Return the [X, Y] coordinate for the center point of the cell that contains the specified text.  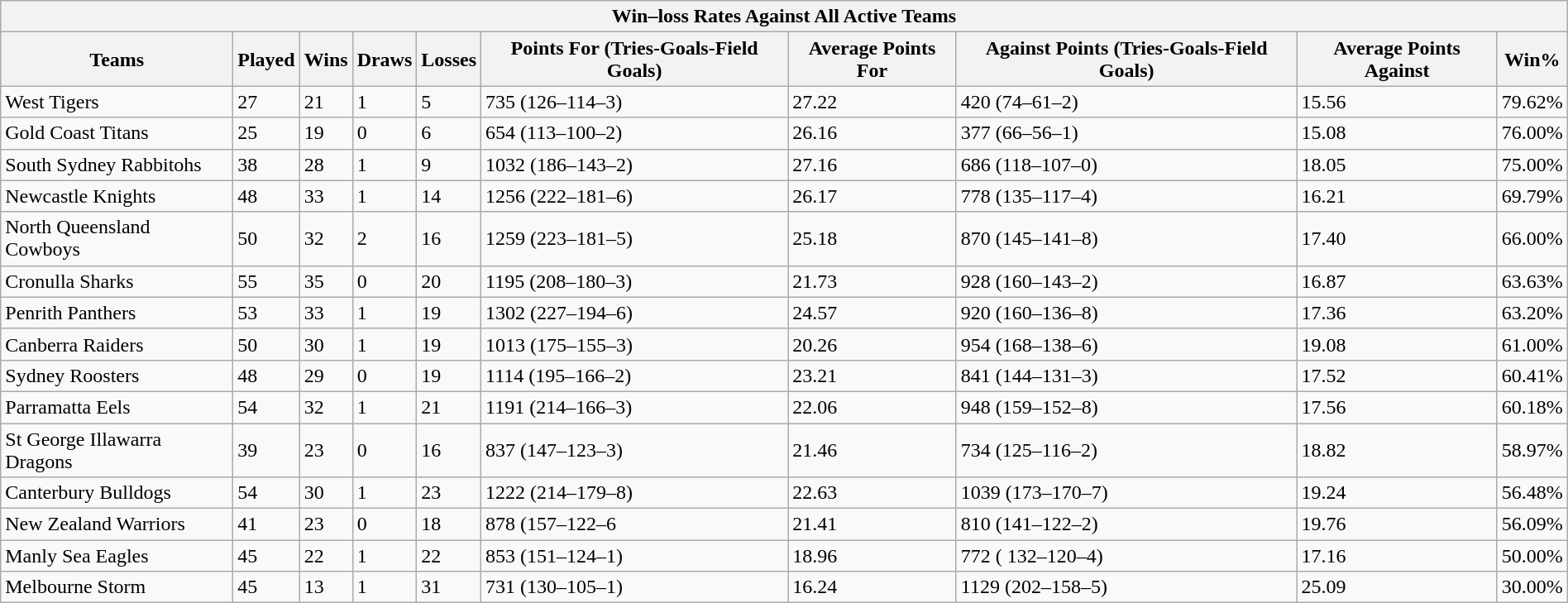
Manly Sea Eagles [117, 556]
Teams [117, 60]
1129 (202–158–5) [1126, 587]
27 [266, 102]
West Tigers [117, 102]
14 [449, 196]
18.05 [1397, 165]
24.57 [872, 313]
19.76 [1397, 524]
15.56 [1397, 102]
1114 (195–166–2) [635, 376]
16.87 [1397, 281]
50.00% [1532, 556]
17.36 [1397, 313]
20 [449, 281]
16.24 [872, 587]
1039 (173–170–7) [1126, 493]
76.00% [1532, 133]
63.63% [1532, 281]
772 ( 132–120–4) [1126, 556]
17.40 [1397, 238]
16.21 [1397, 196]
Win–loss Rates Against All Active Teams [784, 17]
778 (135–117–4) [1126, 196]
377 (66–56–1) [1126, 133]
13 [326, 587]
Cronulla Sharks [117, 281]
Win% [1532, 60]
22.63 [872, 493]
22.06 [872, 407]
21.41 [872, 524]
56.09% [1532, 524]
18.82 [1397, 450]
870 (145–141–8) [1126, 238]
26.16 [872, 133]
79.62% [1532, 102]
2 [385, 238]
21.73 [872, 281]
Average Points For [872, 60]
60.41% [1532, 376]
41 [266, 524]
Penrith Panthers [117, 313]
38 [266, 165]
654 (113–100–2) [635, 133]
Gold Coast Titans [117, 133]
58.97% [1532, 450]
66.00% [1532, 238]
Melbourne Storm [117, 587]
734 (125–116–2) [1126, 450]
735 (126–114–3) [635, 102]
15.08 [1397, 133]
19.24 [1397, 493]
53 [266, 313]
31 [449, 587]
30.00% [1532, 587]
920 (160–136–8) [1126, 313]
1259 (223–181–5) [635, 238]
6 [449, 133]
1013 (175–155–3) [635, 344]
20.26 [872, 344]
686 (118–107–0) [1126, 165]
17.56 [1397, 407]
Draws [385, 60]
810 (141–122–2) [1126, 524]
27.22 [872, 102]
25.09 [1397, 587]
1256 (222–181–6) [635, 196]
731 (130–105–1) [635, 587]
Wins [326, 60]
28 [326, 165]
55 [266, 281]
75.00% [1532, 165]
Newcastle Knights [117, 196]
29 [326, 376]
Points For (Tries-Goals-Field Goals) [635, 60]
25 [266, 133]
18 [449, 524]
954 (168–138–6) [1126, 344]
21.46 [872, 450]
Losses [449, 60]
17.16 [1397, 556]
837 (147–123–3) [635, 450]
69.79% [1532, 196]
18.96 [872, 556]
South Sydney Rabbitohs [117, 165]
35 [326, 281]
420 (74–61–2) [1126, 102]
1191 (214–166–3) [635, 407]
26.17 [872, 196]
9 [449, 165]
North Queensland Cowboys [117, 238]
1222 (214–179–8) [635, 493]
948 (159–152–8) [1126, 407]
New Zealand Warriors [117, 524]
Parramatta Eels [117, 407]
25.18 [872, 238]
5 [449, 102]
1302 (227–194–6) [635, 313]
Played [266, 60]
Against Points (Tries-Goals-Field Goals) [1126, 60]
Sydney Roosters [117, 376]
878 (157–122–6 [635, 524]
928 (160–143–2) [1126, 281]
1195 (208–180–3) [635, 281]
63.20% [1532, 313]
19.08 [1397, 344]
56.48% [1532, 493]
Canberra Raiders [117, 344]
841 (144–131–3) [1126, 376]
1032 (186–143–2) [635, 165]
60.18% [1532, 407]
23.21 [872, 376]
Canterbury Bulldogs [117, 493]
27.16 [872, 165]
39 [266, 450]
St George Illawarra Dragons [117, 450]
61.00% [1532, 344]
Average Points Against [1397, 60]
17.52 [1397, 376]
853 (151–124–1) [635, 556]
